For the text-containing cell, return its midpoint in [X, Y] coordinate format. 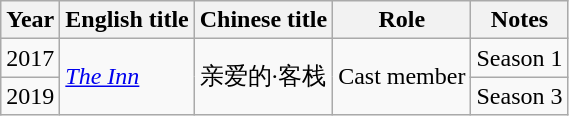
亲爱的·客栈 [263, 77]
Chinese title [263, 20]
English title [127, 20]
Year [30, 20]
Season 3 [520, 96]
Role [402, 20]
Season 1 [520, 58]
Cast member [402, 77]
2017 [30, 58]
Notes [520, 20]
The Inn [127, 77]
2019 [30, 96]
